For the text-containing cell, return its midpoint in (x, y) coordinate format. 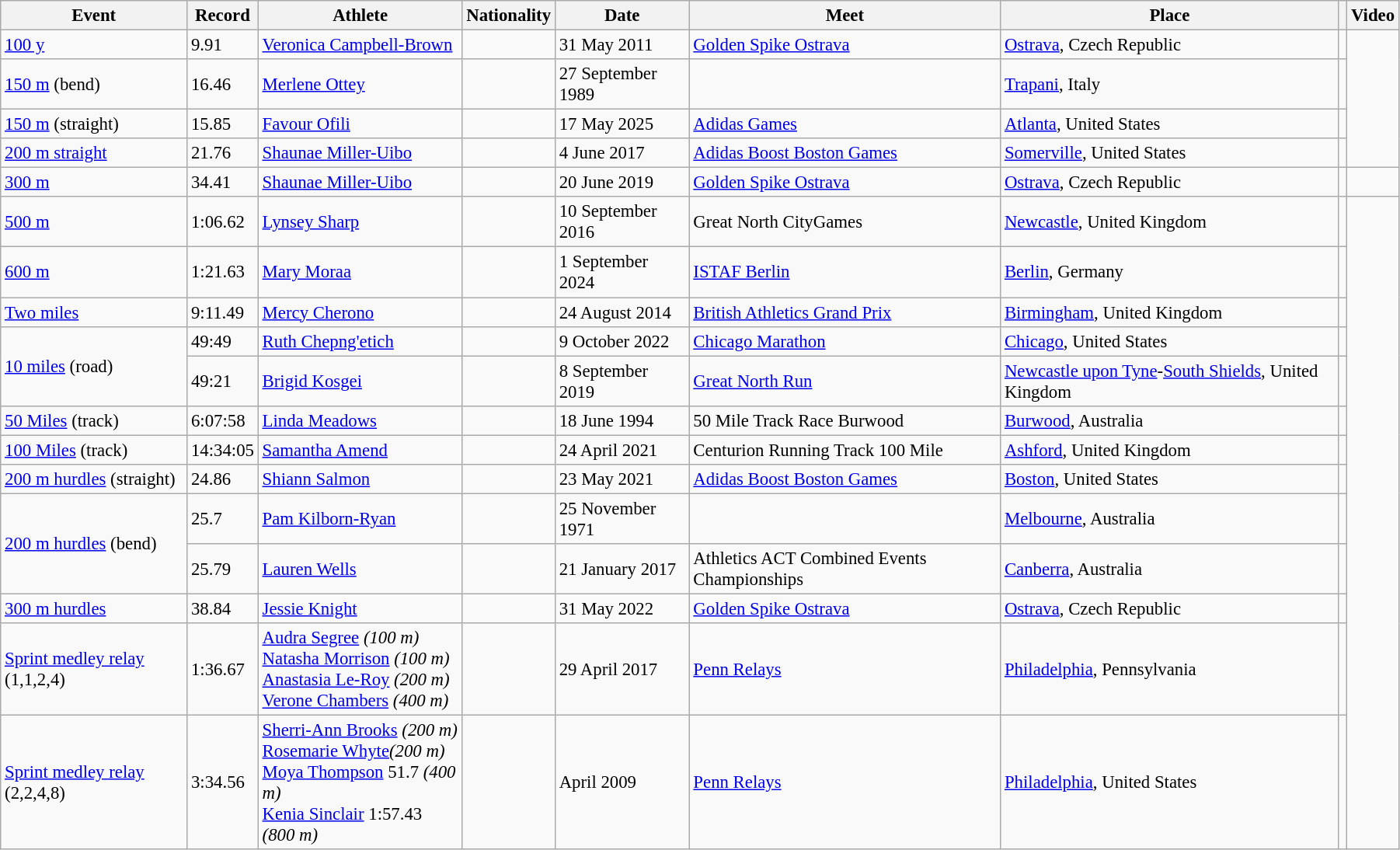
Great North Run (845, 381)
25 November 1971 (622, 519)
Canberra, Australia (1170, 569)
Adidas Games (845, 124)
49:21 (223, 381)
Veronica Campbell-Brown (360, 45)
31 May 2022 (622, 608)
200 m straight (94, 153)
Nationality (508, 16)
Newcastle, United Kingdom (1170, 222)
9:11.49 (223, 312)
Merlene Ottey (360, 84)
Trapani, Italy (1170, 84)
34.41 (223, 183)
600 m (94, 272)
Somerville, United States (1170, 153)
Video (1374, 16)
Chicago, United States (1170, 341)
25.7 (223, 519)
17 May 2025 (622, 124)
31 May 2011 (622, 45)
49:49 (223, 341)
Lauren Wells (360, 569)
10 September 2016 (622, 222)
Athletics ACT Combined Events Championships (845, 569)
1:36.67 (223, 670)
Date (622, 16)
April 2009 (622, 783)
Audra Segree (100 m)Natasha Morrison (100 m)Anastasia Le-Roy (200 m)Verone Chambers (400 m) (360, 670)
24.86 (223, 479)
500 m (94, 222)
British Athletics Grand Prix (845, 312)
50 Mile Track Race Burwood (845, 420)
38.84 (223, 608)
Ashford, United Kingdom (1170, 450)
8 September 2019 (622, 381)
Jessie Knight (360, 608)
9 October 2022 (622, 341)
Newcastle upon Tyne-South Shields, United Kingdom (1170, 381)
Favour Ofili (360, 124)
4 June 2017 (622, 153)
Berlin, Germany (1170, 272)
200 m hurdles (straight) (94, 479)
150 m (straight) (94, 124)
Boston, United States (1170, 479)
200 m hurdles (bend) (94, 544)
Lynsey Sharp (360, 222)
29 April 2017 (622, 670)
6:07:58 (223, 420)
Place (1170, 16)
18 June 1994 (622, 420)
Philadelphia, Pennsylvania (1170, 670)
Record (223, 16)
21 January 2017 (622, 569)
Philadelphia, United States (1170, 783)
Samantha Amend (360, 450)
27 September 1989 (622, 84)
Linda Meadows (360, 420)
24 April 2021 (622, 450)
10 miles (road) (94, 366)
Burwood, Australia (1170, 420)
20 June 2019 (622, 183)
23 May 2021 (622, 479)
300 m (94, 183)
21.76 (223, 153)
Sprint medley relay (2,2,4,8) (94, 783)
Athlete (360, 16)
ISTAF Berlin (845, 272)
Event (94, 16)
Atlanta, United States (1170, 124)
1:21.63 (223, 272)
Sherri-Ann Brooks (200 m)Rosemarie Whyte(200 m)Moya Thompson 51.7 (400 m)Kenia Sinclair 1:57.43 (800 m) (360, 783)
25.79 (223, 569)
Centurion Running Track 100 Mile (845, 450)
3:34.56 (223, 783)
Chicago Marathon (845, 341)
Shiann Salmon (360, 479)
Melbourne, Australia (1170, 519)
14:34:05 (223, 450)
15.85 (223, 124)
9.91 (223, 45)
1 September 2024 (622, 272)
300 m hurdles (94, 608)
Ruth Chepng'etich (360, 341)
16.46 (223, 84)
Mercy Cherono (360, 312)
Birmingham, United Kingdom (1170, 312)
Great North CityGames (845, 222)
1:06.62 (223, 222)
Brigid Kosgei (360, 381)
Meet (845, 16)
100 Miles (track) (94, 450)
50 Miles (track) (94, 420)
100 y (94, 45)
Two miles (94, 312)
24 August 2014 (622, 312)
Sprint medley relay (1,1,2,4) (94, 670)
150 m (bend) (94, 84)
Mary Moraa (360, 272)
Pam Kilborn-Ryan (360, 519)
